Locate the cell with the specified text and output its [x, y] center coordinate. 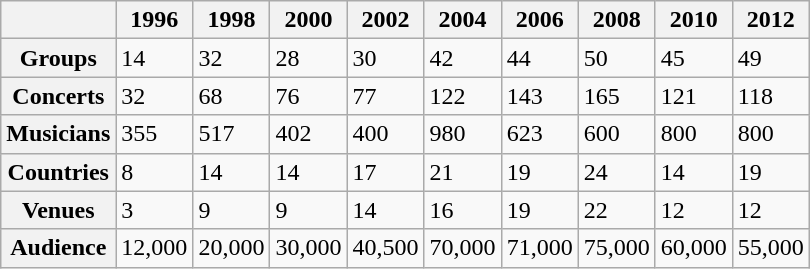
2010 [694, 20]
980 [462, 134]
165 [616, 96]
16 [462, 210]
118 [770, 96]
Venues [58, 210]
44 [540, 58]
77 [386, 96]
2004 [462, 20]
42 [462, 58]
2000 [308, 20]
Audience [58, 248]
122 [462, 96]
3 [154, 210]
Countries [58, 172]
2012 [770, 20]
68 [232, 96]
71,000 [540, 248]
623 [540, 134]
45 [694, 58]
8 [154, 172]
143 [540, 96]
17 [386, 172]
55,000 [770, 248]
Groups [58, 58]
24 [616, 172]
402 [308, 134]
40,500 [386, 248]
75,000 [616, 248]
2002 [386, 20]
Concerts [58, 96]
2008 [616, 20]
517 [232, 134]
60,000 [694, 248]
22 [616, 210]
28 [308, 58]
50 [616, 58]
1996 [154, 20]
21 [462, 172]
70,000 [462, 248]
Musicians [58, 134]
1998 [232, 20]
355 [154, 134]
30,000 [308, 248]
600 [616, 134]
76 [308, 96]
12,000 [154, 248]
30 [386, 58]
2006 [540, 20]
20,000 [232, 248]
121 [694, 96]
49 [770, 58]
400 [386, 134]
